Scan for the cell matching the given text and deliver its (X, Y) coordinate at center. 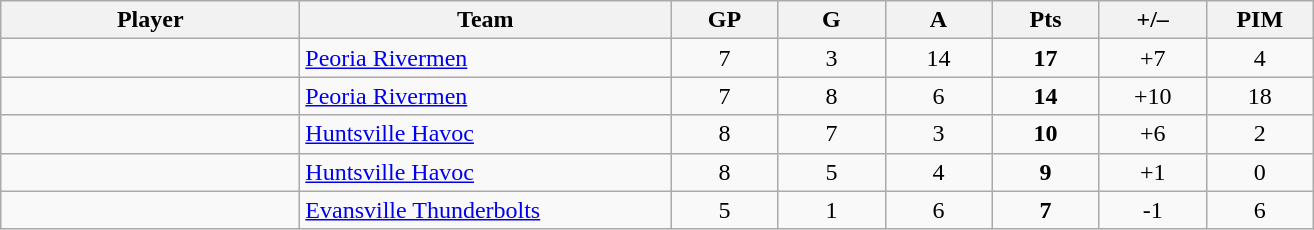
+1 (1152, 172)
PIM (1260, 20)
Player (150, 20)
GP (724, 20)
17 (1046, 58)
Pts (1046, 20)
+/– (1152, 20)
2 (1260, 134)
G (832, 20)
-1 (1152, 210)
Team (486, 20)
0 (1260, 172)
Evansville Thunderbolts (486, 210)
18 (1260, 96)
A (938, 20)
10 (1046, 134)
+7 (1152, 58)
1 (832, 210)
+10 (1152, 96)
+6 (1152, 134)
9 (1046, 172)
